Extract the (x, y) coordinate from the center of the cell holding the provided text.  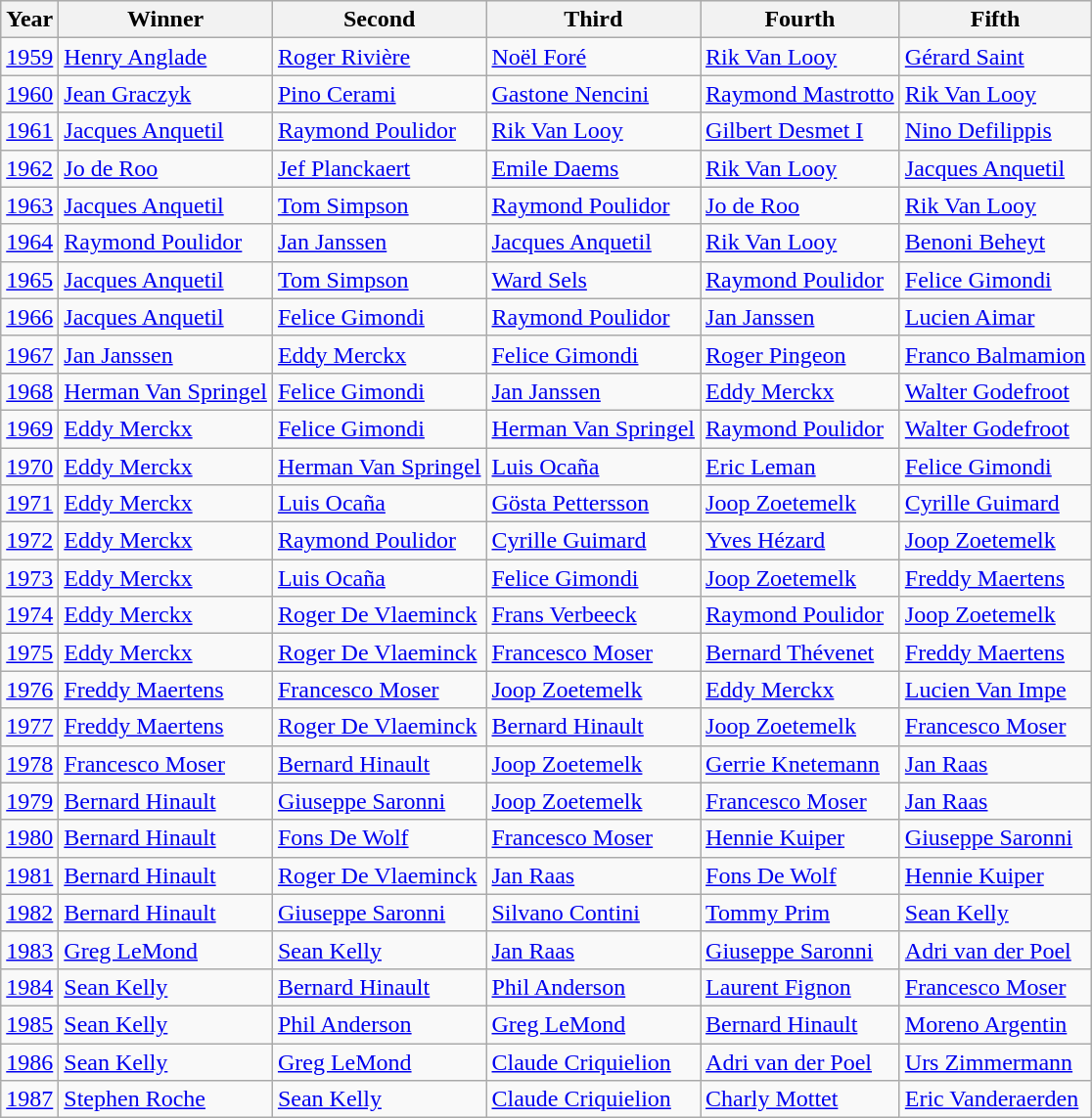
1985 (29, 1024)
Yves Hézard (800, 541)
1961 (29, 131)
1966 (29, 317)
1960 (29, 94)
Roger Rivière (380, 57)
Third (593, 20)
1981 (29, 875)
Benoni Beheyt (995, 243)
Noël Foré (593, 57)
Ward Sels (593, 280)
Fourth (800, 20)
Gerrie Knetemann (800, 764)
Lucien Van Impe (995, 690)
1987 (29, 1099)
Tommy Prim (800, 913)
Urs Zimmermann (995, 1061)
1978 (29, 764)
1962 (29, 168)
Gösta Pettersson (593, 504)
Franco Balmamion (995, 354)
Gastone Nencini (593, 94)
Stephen Roche (166, 1099)
Nino Defilippis (995, 131)
Winner (166, 20)
Bernard Thévenet (800, 652)
1973 (29, 578)
1977 (29, 727)
1982 (29, 913)
1970 (29, 467)
Fifth (995, 20)
Second (380, 20)
Henry Anglade (166, 57)
1980 (29, 838)
1971 (29, 504)
1979 (29, 801)
Laurent Fignon (800, 987)
1967 (29, 354)
Pino Cerami (380, 94)
1975 (29, 652)
Eric Leman (800, 467)
1984 (29, 987)
Moreno Argentin (995, 1024)
1986 (29, 1061)
Lucien Aimar (995, 317)
Jean Graczyk (166, 94)
1959 (29, 57)
1965 (29, 280)
Roger Pingeon (800, 354)
Emile Daems (593, 168)
1968 (29, 391)
1974 (29, 615)
Eric Vanderaerden (995, 1099)
1983 (29, 950)
1972 (29, 541)
1964 (29, 243)
Gilbert Desmet I (800, 131)
Frans Verbeeck (593, 615)
Silvano Contini (593, 913)
1969 (29, 428)
1976 (29, 690)
Raymond Mastrotto (800, 94)
Jef Planckaert (380, 168)
1963 (29, 205)
Charly Mottet (800, 1099)
Year (29, 20)
Gérard Saint (995, 57)
